Detect which cell encompasses the target text, then output its (x, y) center coordinate. 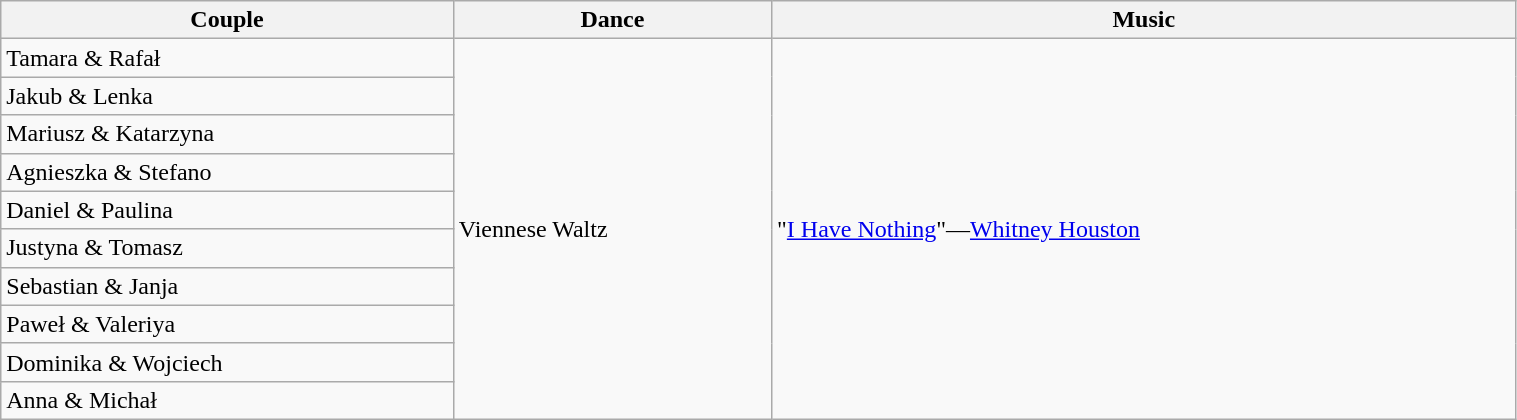
Couple (228, 20)
Tamara & Rafał (228, 58)
Music (1144, 20)
Viennese Waltz (612, 230)
Justyna & Tomasz (228, 248)
Dance (612, 20)
Dominika & Wojciech (228, 362)
Mariusz & Katarzyna (228, 134)
Daniel & Paulina (228, 210)
Paweł & Valeriya (228, 324)
Anna & Michał (228, 400)
"I Have Nothing"—Whitney Houston (1144, 230)
Jakub & Lenka (228, 96)
Sebastian & Janja (228, 286)
Agnieszka & Stefano (228, 172)
